Find where the given text appears and provide that cell's center as (x, y) coordinate. 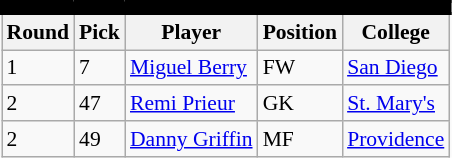
Remi Prieur (192, 104)
7 (100, 68)
Player (192, 32)
San Diego (396, 68)
FW (300, 68)
Pick (100, 32)
College (396, 32)
Position (300, 32)
Round (38, 32)
49 (100, 139)
47 (100, 104)
Providence (396, 139)
1 (38, 68)
Danny Griffin (192, 139)
St. Mary's (396, 104)
MF (300, 139)
Miguel Berry (192, 68)
GK (300, 104)
